Return (X, Y) of the center of cell containing provided text 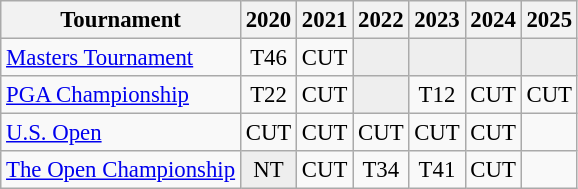
T34 (381, 170)
Tournament (121, 20)
2024 (493, 20)
Masters Tournament (121, 58)
T46 (268, 58)
2020 (268, 20)
PGA Championship (121, 95)
2025 (549, 20)
2022 (381, 20)
2021 (325, 20)
2023 (437, 20)
T22 (268, 95)
T12 (437, 95)
The Open Championship (121, 170)
U.S. Open (121, 133)
NT (268, 170)
T41 (437, 170)
